Return [x, y] of the center of cell containing provided text 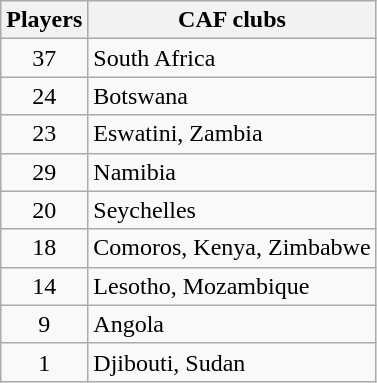
18 [44, 248]
CAF clubs [232, 20]
Angola [232, 324]
29 [44, 172]
Seychelles [232, 210]
23 [44, 134]
1 [44, 362]
14 [44, 286]
Namibia [232, 172]
Botswana [232, 96]
Comoros, Kenya, Zimbabwe [232, 248]
24 [44, 96]
South Africa [232, 58]
Eswatini, Zambia [232, 134]
9 [44, 324]
20 [44, 210]
Lesotho, Mozambique [232, 286]
Djibouti, Sudan [232, 362]
37 [44, 58]
Players [44, 20]
